Scan for the cell matching the given text and deliver its (X, Y) coordinate at center. 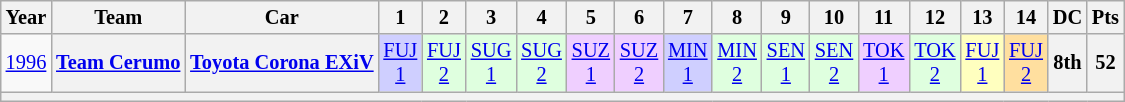
8th (1068, 63)
9 (786, 17)
Toyota Corona EXiV (282, 63)
4 (541, 17)
Team (118, 17)
6 (639, 17)
SUG2 (541, 63)
13 (983, 17)
7 (688, 17)
TOK1 (884, 63)
3 (491, 17)
Pts (1106, 17)
Car (282, 17)
8 (736, 17)
10 (834, 17)
SEN1 (786, 63)
SUG1 (491, 63)
DC (1068, 17)
2 (444, 17)
14 (1026, 17)
MIN1 (688, 63)
1 (400, 17)
SUZ1 (591, 63)
12 (934, 17)
SUZ2 (639, 63)
5 (591, 17)
11 (884, 17)
Team Cerumo (118, 63)
Year (26, 17)
TOK2 (934, 63)
1996 (26, 63)
SEN2 (834, 63)
MIN2 (736, 63)
52 (1106, 63)
